For the text-containing cell, return its midpoint in [x, y] coordinate format. 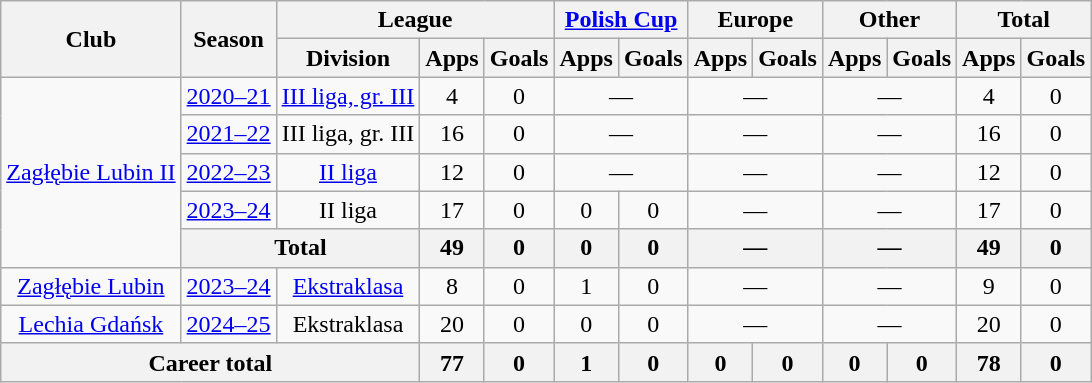
8 [452, 286]
78 [989, 362]
Season [228, 39]
Club [91, 39]
2022–23 [228, 172]
Zagłębie Lubin [91, 286]
2020–21 [228, 96]
2021–22 [228, 134]
League [415, 20]
77 [452, 362]
Career total [210, 362]
Lechia Gdańsk [91, 324]
Division [348, 58]
Zagłębie Lubin II [91, 172]
Other [889, 20]
Polish Cup [621, 20]
Europe [755, 20]
2024–25 [228, 324]
9 [989, 286]
